Detect which cell encompasses the target text, then output its [X, Y] center coordinate. 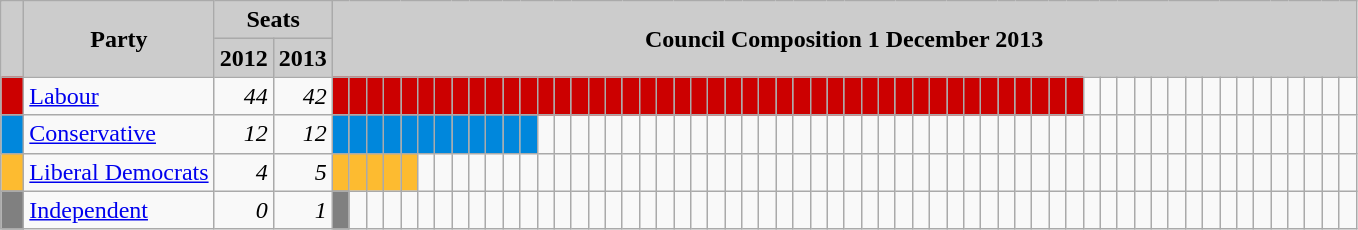
2013 [302, 58]
Conservative [119, 134]
Party [119, 39]
Council Composition 1 December 2013 [844, 39]
44 [244, 96]
Liberal Democrats [119, 172]
Independent [119, 210]
42 [302, 96]
4 [244, 172]
Labour [119, 96]
5 [302, 172]
1 [302, 210]
0 [244, 210]
Seats [273, 20]
2012 [244, 58]
